Determine the [x, y] coordinate at the center of the cell enclosing the given text.  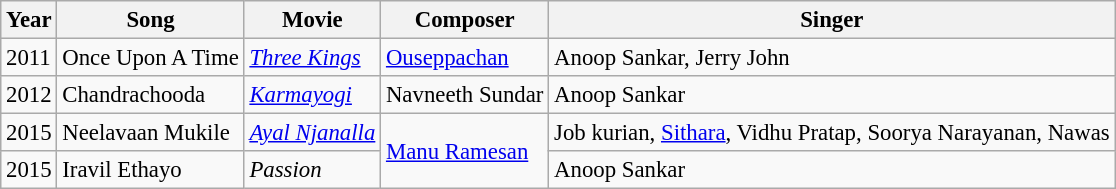
Chandrachooda [150, 95]
Karmayogi [312, 95]
Singer [832, 20]
Ouseppachan [465, 58]
2011 [29, 58]
Ayal Njanalla [312, 133]
Composer [465, 20]
Iravil Ethayo [150, 170]
Job kurian, Sithara, Vidhu Pratap, Soorya Narayanan, Nawas [832, 133]
Passion [312, 170]
Manu Ramesan [465, 152]
Movie [312, 20]
Anoop Sankar, Jerry John [832, 58]
Song [150, 20]
2012 [29, 95]
Neelavaan Mukile [150, 133]
Navneeth Sundar [465, 95]
Three Kings [312, 58]
Year [29, 20]
Once Upon A Time [150, 58]
